Detect which cell encompasses the target text, then output its (X, Y) center coordinate. 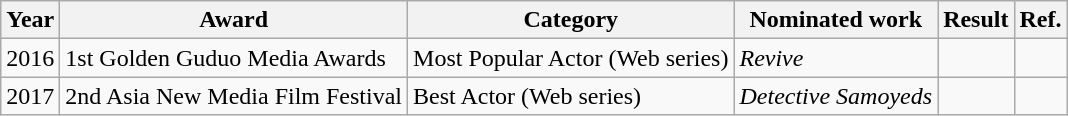
Result (976, 20)
Revive (836, 58)
Year (30, 20)
Best Actor (Web series) (571, 96)
Ref. (1040, 20)
Detective Samoyeds (836, 96)
Award (234, 20)
Most Popular Actor (Web series) (571, 58)
Nominated work (836, 20)
2nd Asia New Media Film Festival (234, 96)
Category (571, 20)
2017 (30, 96)
1st Golden Guduo Media Awards (234, 58)
2016 (30, 58)
